Locate the cell with the specified text and output its (x, y) center coordinate. 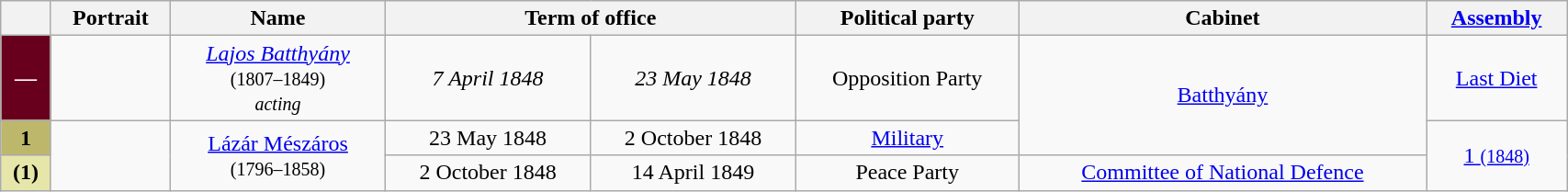
1 (1848) (1497, 155)
Political party (908, 18)
Lázár Mészáros(1796–1858) (278, 155)
Portrait (110, 18)
Military (908, 138)
Batthyány (1222, 96)
1 (26, 138)
7 April 1848 (487, 78)
Assembly (1497, 18)
— (26, 78)
Term of office (590, 18)
Committee of National Defence (1222, 173)
Last Diet (1497, 78)
Cabinet (1222, 18)
14 April 1849 (693, 173)
(1) (26, 173)
Lajos Batthyány(1807–1849)acting (278, 78)
Name (278, 18)
Opposition Party (908, 78)
Peace Party (908, 173)
